Capture the cell that displays the provided text and extract its [x, y] central coordinate. 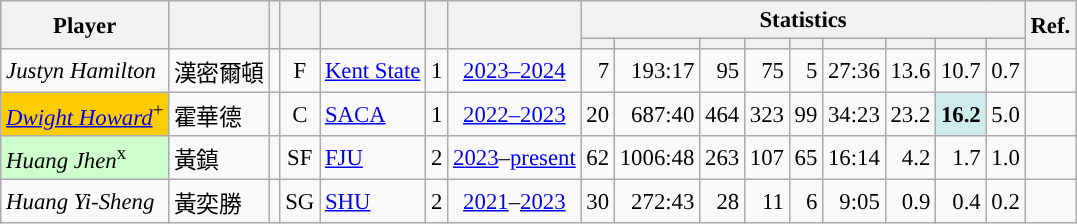
95 [722, 71]
黃鎮 [220, 158]
Justyn Hamilton [85, 71]
16:14 [854, 158]
SG [300, 202]
65 [806, 158]
34:23 [854, 115]
Kent State [373, 71]
323 [766, 115]
1.7 [961, 158]
2023–present [514, 158]
75 [766, 71]
SHU [373, 202]
0.7 [1006, 71]
Player [85, 25]
0.2 [1006, 202]
Huang Jhenx [85, 158]
6 [806, 202]
263 [722, 158]
4.2 [910, 158]
5 [806, 71]
黃奕勝 [220, 202]
687:40 [656, 115]
SF [300, 158]
Dwight Howard+ [85, 115]
0.9 [910, 202]
9:05 [854, 202]
5.0 [1006, 115]
7 [598, 71]
0.4 [961, 202]
16.2 [961, 115]
Ref. [1050, 25]
99 [806, 115]
SACA [373, 115]
13.6 [910, 71]
11 [766, 202]
30 [598, 202]
Huang Yi-Sheng [85, 202]
1.0 [1006, 158]
F [300, 71]
1006:48 [656, 158]
霍華德 [220, 115]
107 [766, 158]
464 [722, 115]
10.7 [961, 71]
C [300, 115]
62 [598, 158]
FJU [373, 158]
2022–2023 [514, 115]
2021–2023 [514, 202]
2023–2024 [514, 71]
28 [722, 202]
20 [598, 115]
272:43 [656, 202]
Statistics [803, 20]
27:36 [854, 71]
23.2 [910, 115]
193:17 [656, 71]
漢密爾頓 [220, 71]
